Determine the [X, Y] coordinate at the center of the cell enclosing the given text.  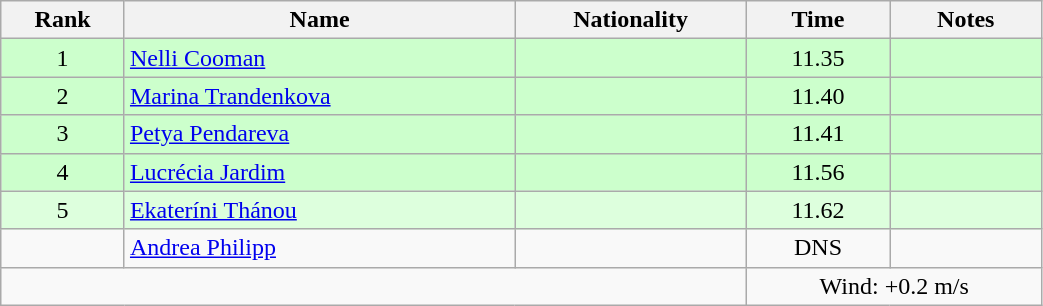
1 [63, 58]
2 [63, 96]
11.62 [818, 210]
Rank [63, 20]
Nationality [631, 20]
Petya Pendareva [319, 134]
Marina Trandenkova [319, 96]
11.35 [818, 58]
Ekateríni Thánou [319, 210]
Lucrécia Jardim [319, 172]
Nelli Cooman [319, 58]
3 [63, 134]
Wind: +0.2 m/s [894, 286]
Notes [966, 20]
5 [63, 210]
4 [63, 172]
11.41 [818, 134]
DNS [818, 248]
Andrea Philipp [319, 248]
11.40 [818, 96]
Name [319, 20]
11.56 [818, 172]
Time [818, 20]
